Return [x, y] of the center of cell containing provided text 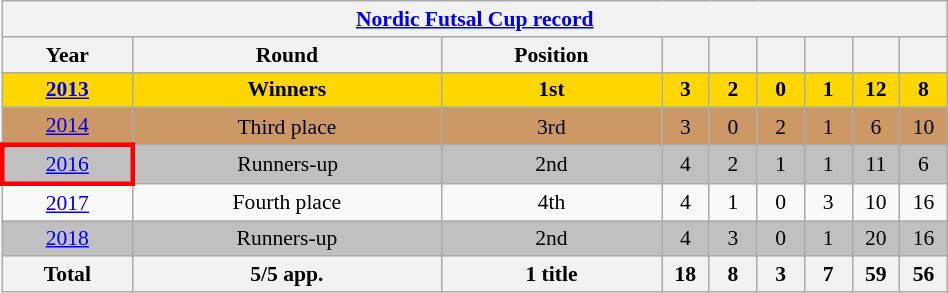
Fourth place [286, 202]
Third place [286, 126]
2014 [67, 126]
7 [828, 275]
1 title [551, 275]
18 [686, 275]
20 [876, 239]
12 [876, 90]
1st [551, 90]
Nordic Futsal Cup record [474, 19]
Position [551, 55]
2018 [67, 239]
Round [286, 55]
5/5 app. [286, 275]
59 [876, 275]
Total [67, 275]
56 [924, 275]
3rd [551, 126]
2016 [67, 164]
4th [551, 202]
11 [876, 164]
2013 [67, 90]
2017 [67, 202]
Year [67, 55]
Winners [286, 90]
